Scan for the cell matching the given text and deliver its (X, Y) coordinate at center. 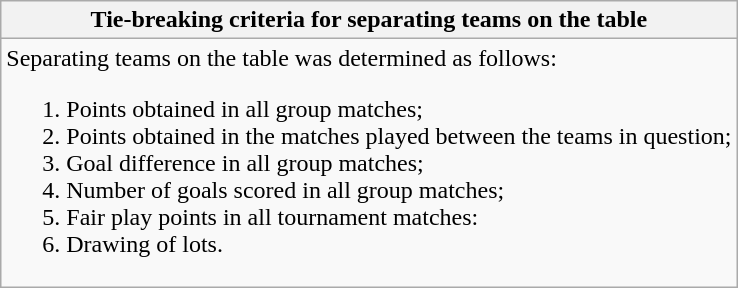
Tie-breaking criteria for separating teams on the table (369, 20)
